Locate the cell with the specified text and output its [x, y] center coordinate. 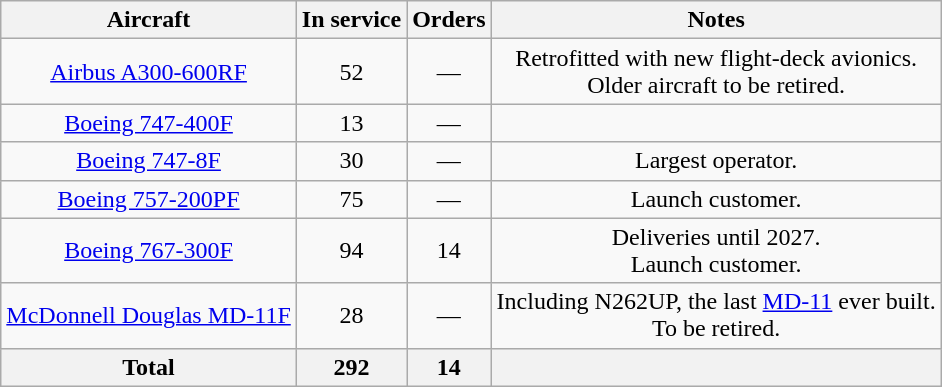
Total [149, 367]
In service [351, 20]
28 [351, 316]
52 [351, 72]
Boeing 757-200PF [149, 199]
Boeing 747-8F [149, 161]
Including N262UP, the last MD-11 ever built.To be retired. [716, 316]
Deliveries until 2027.Launch customer. [716, 250]
McDonnell Douglas MD-11F [149, 316]
Aircraft [149, 20]
13 [351, 123]
Boeing 747-400F [149, 123]
Retrofitted with new flight-deck avionics.Older aircraft to be retired. [716, 72]
Largest operator. [716, 161]
75 [351, 199]
Orders [449, 20]
94 [351, 250]
Airbus A300-600RF [149, 72]
Boeing 767-300F [149, 250]
Notes [716, 20]
292 [351, 367]
30 [351, 161]
Launch customer. [716, 199]
